Scan for the cell matching the given text and deliver its (x, y) coordinate at center. 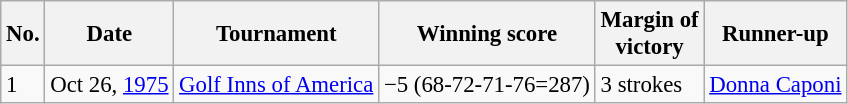
−5 (68-72-71-76=287) (488, 85)
Margin ofvictory (650, 34)
Runner-up (776, 34)
No. (23, 34)
Donna Caponi (776, 85)
Winning score (488, 34)
1 (23, 85)
Date (110, 34)
3 strokes (650, 85)
Tournament (276, 34)
Golf Inns of America (276, 85)
Oct 26, 1975 (110, 85)
